Scan for the cell matching the given text and deliver its [x, y] coordinate at center. 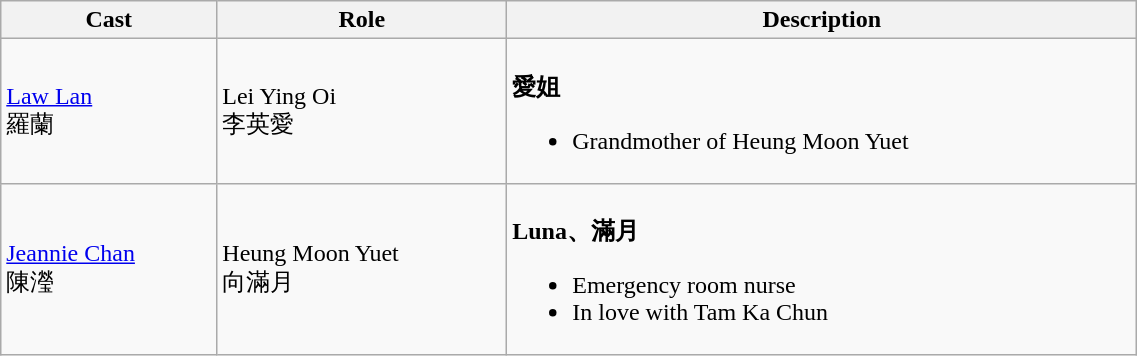
Cast [109, 20]
Jeannie Chan 陳瀅 [109, 269]
Law Lan 羅蘭 [109, 112]
Heung Moon Yuet 向滿月 [362, 269]
Luna、滿月Emergency room nurseIn love with Tam Ka Chun [822, 269]
Role [362, 20]
Lei Ying Oi 李英愛 [362, 112]
愛姐Grandmother of Heung Moon Yuet [822, 112]
Description [822, 20]
